Provide the [x, y] coordinate of the cell's center where the given text is located.  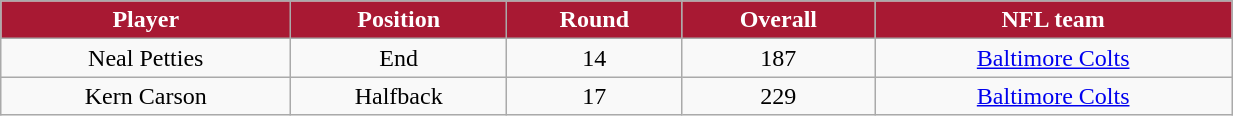
Halfback [399, 96]
229 [778, 96]
14 [594, 58]
Round [594, 20]
17 [594, 96]
Player [146, 20]
End [399, 58]
Position [399, 20]
Neal Petties [146, 58]
NFL team [1054, 20]
187 [778, 58]
Kern Carson [146, 96]
Overall [778, 20]
